Pinpoint the cell where the given text exists, returning its (x, y) midpoint coordinate. 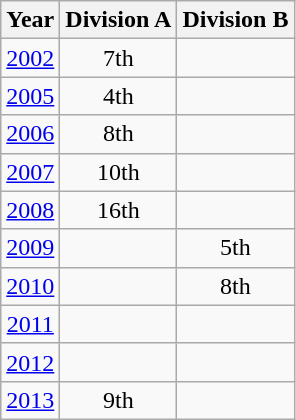
2002 (30, 58)
5th (236, 248)
4th (118, 96)
9th (118, 400)
Division B (236, 20)
2013 (30, 400)
7th (118, 58)
2006 (30, 134)
2011 (30, 324)
2005 (30, 96)
Division A (118, 20)
2007 (30, 172)
2008 (30, 210)
2009 (30, 248)
2012 (30, 362)
10th (118, 172)
2010 (30, 286)
16th (118, 210)
Year (30, 20)
